Return (x, y) of the center of cell containing provided text 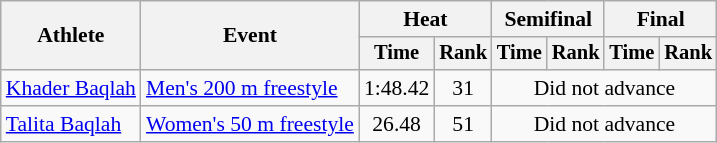
26.48 (396, 124)
Men's 200 m freestyle (250, 88)
Women's 50 m freestyle (250, 124)
Event (250, 36)
Semifinal (548, 19)
Final (660, 19)
Talita Baqlah (71, 124)
1:48.42 (396, 88)
Heat (426, 19)
31 (463, 88)
Athlete (71, 36)
51 (463, 124)
Khader Baqlah (71, 88)
